Pinpoint the cell where the given text exists, returning its (x, y) midpoint coordinate. 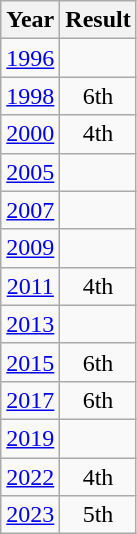
2009 (30, 248)
5th (98, 515)
1998 (30, 96)
1996 (30, 58)
2007 (30, 210)
Result (98, 20)
2013 (30, 324)
2022 (30, 477)
2011 (30, 286)
2015 (30, 362)
2023 (30, 515)
2005 (30, 172)
2000 (30, 134)
2017 (30, 400)
Year (30, 20)
2019 (30, 438)
